Determine the (X, Y) coordinate at the center of the cell enclosing the given text.  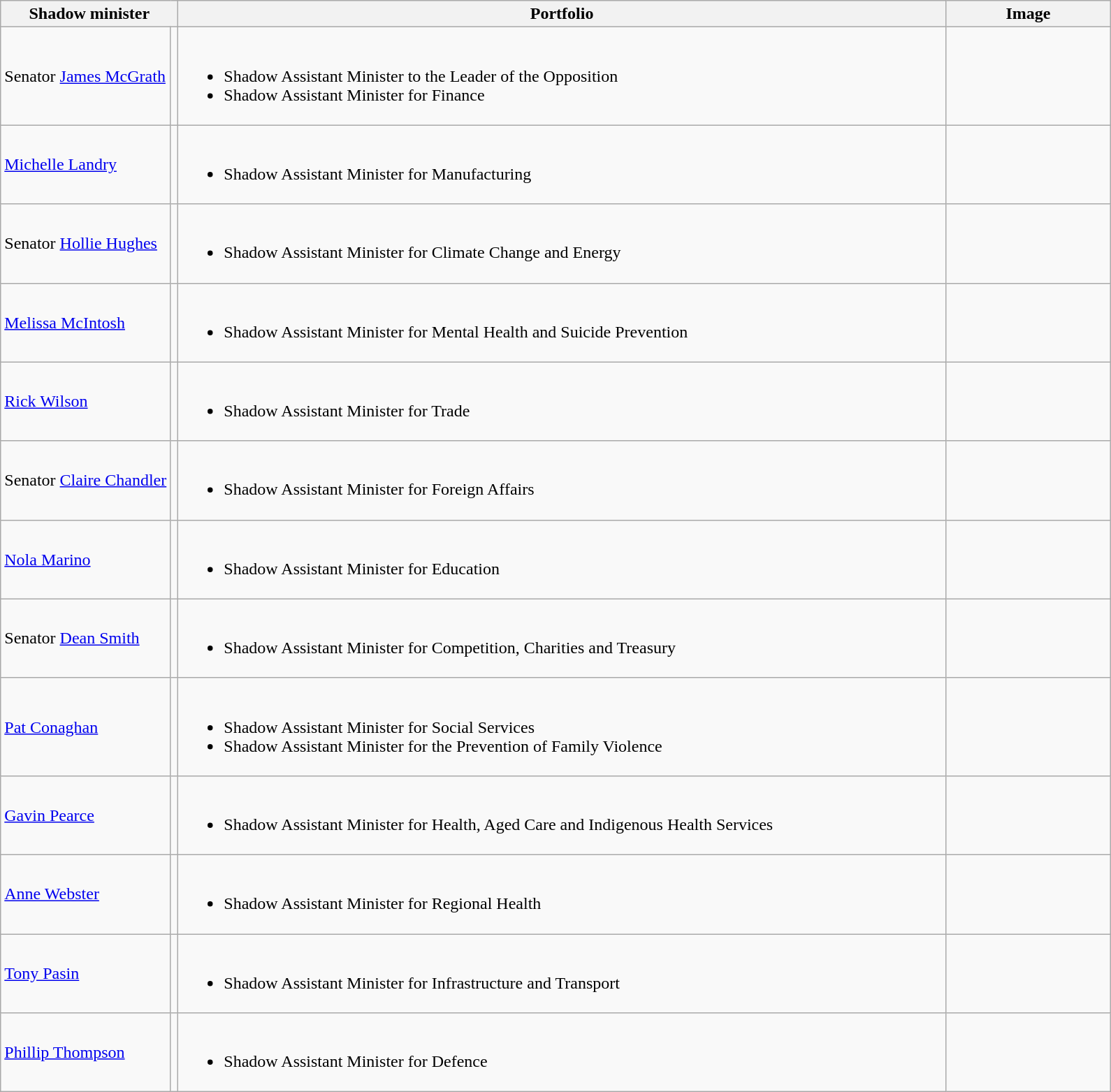
Senator Hollie Hughes (85, 243)
Shadow Assistant Minister for Regional Health (562, 894)
Phillip Thompson (85, 1052)
Portfolio (562, 14)
Shadow Assistant Minister for Defence (562, 1052)
Rick Wilson (85, 401)
Senator Dean Smith (85, 639)
Shadow Assistant Minister for Infrastructure and Transport (562, 973)
Shadow Assistant Minister for Climate Change and Energy (562, 243)
Senator Claire Chandler (85, 481)
Shadow Assistant Minister to the Leader of the OppositionShadow Assistant Minister for Finance (562, 76)
Gavin Pearce (85, 815)
Shadow Assistant Minister for Social ServicesShadow Assistant Minister for the Prevention of Family Violence (562, 727)
Shadow Assistant Minister for Mental Health and Suicide Prevention (562, 323)
Nola Marino (85, 559)
Tony Pasin (85, 973)
Michelle Landry (85, 165)
Pat Conaghan (85, 727)
Shadow Assistant Minister for Health, Aged Care and Indigenous Health Services (562, 815)
Senator James McGrath (85, 76)
Shadow minister (89, 14)
Shadow Assistant Minister for Trade (562, 401)
Shadow Assistant Minister for Competition, Charities and Treasury (562, 639)
Shadow Assistant Minister for Foreign Affairs (562, 481)
Shadow Assistant Minister for Education (562, 559)
Shadow Assistant Minister for Manufacturing (562, 165)
Anne Webster (85, 894)
Image (1028, 14)
Melissa McIntosh (85, 323)
